Return [X, Y] of the center of cell containing provided text 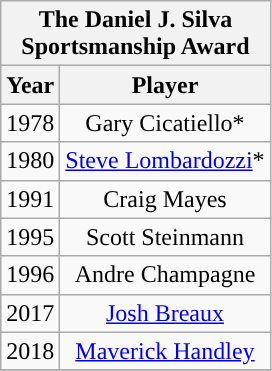
Maverick Handley [165, 351]
1991 [30, 199]
1996 [30, 275]
Josh Breaux [165, 313]
Player [165, 85]
The Daniel J. Silva Sportsmanship Award [136, 34]
2018 [30, 351]
2017 [30, 313]
1978 [30, 123]
Gary Cicatiello* [165, 123]
1995 [30, 237]
Steve Lombardozzi* [165, 161]
Year [30, 85]
1980 [30, 161]
Andre Champagne [165, 275]
Scott Steinmann [165, 237]
Craig Mayes [165, 199]
